Extract the [x, y] coordinate from the center of the cell holding the provided text.  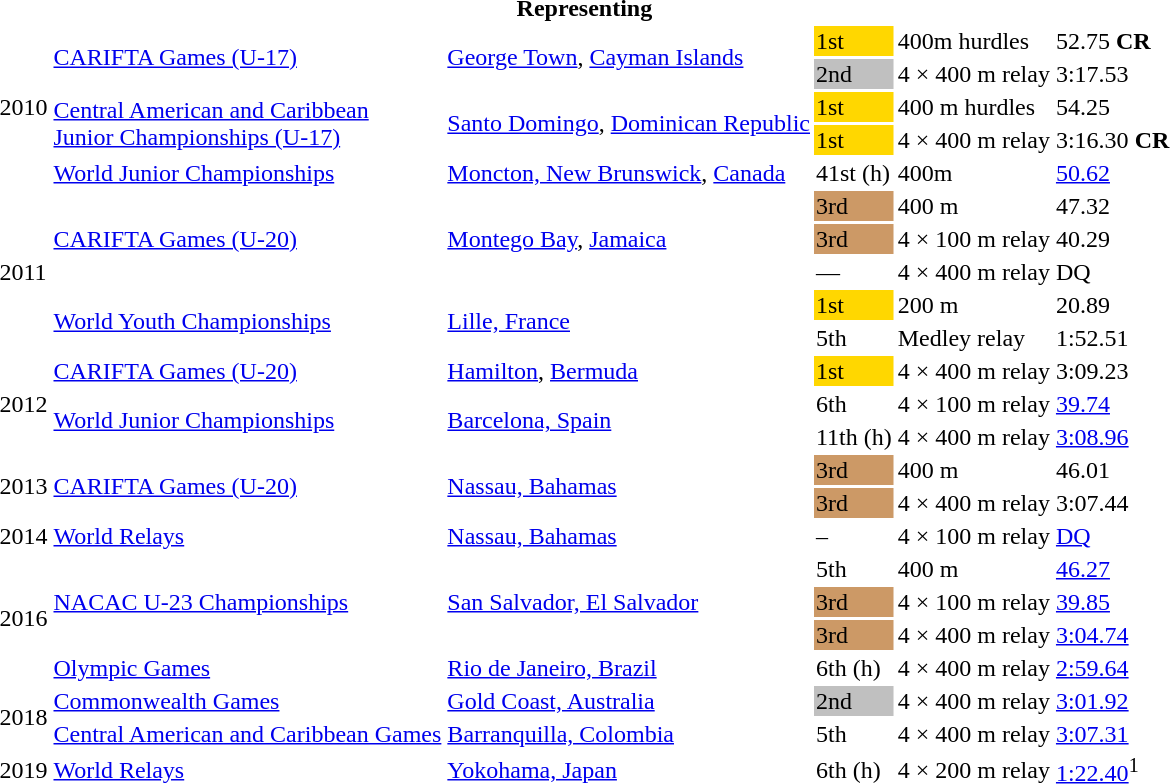
San Salvador, El Salvador [629, 602]
3:08.96 [1112, 437]
Rio de Janeiro, Brazil [629, 668]
Central American and Caribbean Games [248, 734]
Gold Coast, Australia [629, 701]
400 m hurdles [974, 107]
Medley relay [974, 338]
Commonwealth Games [248, 701]
46.27 [1112, 569]
400m hurdles [974, 41]
20.89 [1112, 305]
World Youth Championships [248, 322]
1:52.51 [1112, 338]
3:07.31 [1112, 734]
3:01.92 [1112, 701]
11th (h) [854, 437]
40.29 [1112, 239]
400m [974, 173]
Olympic Games [248, 668]
Santo Domingo, Dominican Republic [629, 124]
3:16.30 CR [1112, 140]
39.74 [1112, 404]
3:09.23 [1112, 371]
2:59.64 [1112, 668]
50.62 [1112, 173]
NACAC U-23 Championships [248, 602]
Hamilton, Bermuda [629, 371]
6th (h) [854, 668]
Barcelona, Spain [629, 420]
200 m [974, 305]
3:17.53 [1112, 74]
George Town, Cayman Islands [629, 58]
— [854, 272]
54.25 [1112, 107]
6th [854, 404]
Montego Bay, Jamaica [629, 239]
52.75 CR [1112, 41]
3:04.74 [1112, 635]
Lille, France [629, 322]
41st (h) [854, 173]
World Relays [248, 536]
46.01 [1112, 470]
– [854, 536]
3:07.44 [1112, 503]
CARIFTA Games (U-17) [248, 58]
Moncton, New Brunswick, Canada [629, 173]
39.85 [1112, 602]
47.32 [1112, 206]
Barranquilla, Colombia [629, 734]
Central American and CaribbeanJunior Championships (U-17) [248, 124]
